Output the [x, y] coordinate of the center of the cell containing the given text.  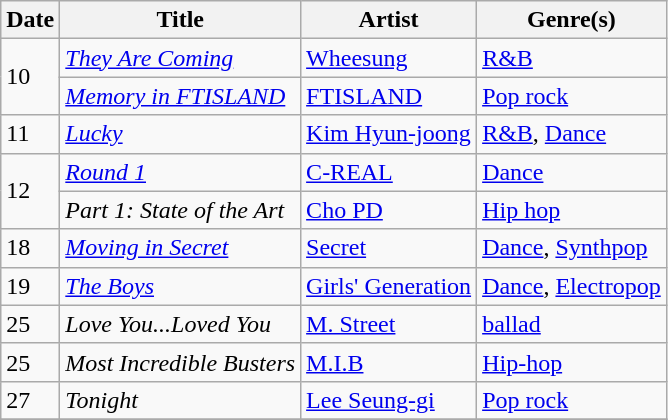
19 [30, 286]
Wheesung [389, 58]
Tonight [180, 400]
The Boys [180, 286]
Kim Hyun-joong [389, 134]
R&B [572, 58]
C-REAL [389, 172]
Girls' Generation [389, 286]
Part 1: State of the Art [180, 210]
Artist [389, 20]
Title [180, 20]
27 [30, 400]
Love You...Loved You [180, 324]
FTISLAND [389, 96]
Lucky [180, 134]
12 [30, 191]
11 [30, 134]
10 [30, 77]
They Are Coming [180, 58]
M.I.B [389, 362]
Date [30, 20]
Moving in Secret [180, 248]
M. Street [389, 324]
Dance [572, 172]
Dance, Synthpop [572, 248]
Hip hop [572, 210]
18 [30, 248]
Genre(s) [572, 20]
Cho PD [389, 210]
ballad [572, 324]
Secret [389, 248]
Memory in FTISLAND [180, 96]
Lee Seung-gi [389, 400]
Most Incredible Busters [180, 362]
Dance, Electropop [572, 286]
Hip-hop [572, 362]
Round 1 [180, 172]
R&B, Dance [572, 134]
